Output the (X, Y) coordinate of the center of the cell containing the given text.  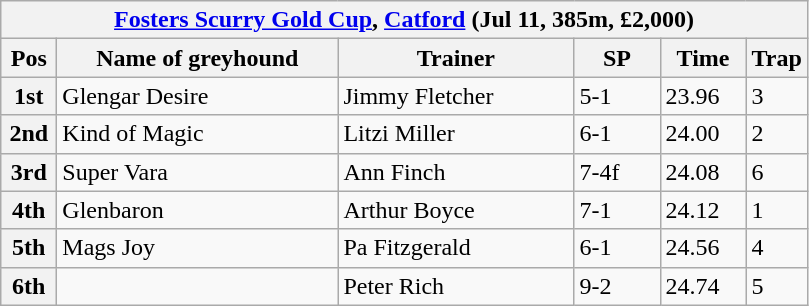
6 (776, 172)
24.74 (703, 286)
3rd (29, 172)
Jimmy Fletcher (456, 96)
Mags Joy (198, 248)
Super Vara (198, 172)
Ann Finch (456, 172)
Arthur Boyce (456, 210)
9-2 (617, 286)
7-1 (617, 210)
4 (776, 248)
1 (776, 210)
Pa Fitzgerald (456, 248)
3 (776, 96)
Name of greyhound (198, 58)
Glengar Desire (198, 96)
Fosters Scurry Gold Cup, Catford (Jul 11, 385m, £2,000) (404, 20)
Trainer (456, 58)
24.56 (703, 248)
5th (29, 248)
Pos (29, 58)
24.12 (703, 210)
5-1 (617, 96)
5 (776, 286)
Trap (776, 58)
Litzi Miller (456, 134)
Kind of Magic (198, 134)
7-4f (617, 172)
24.08 (703, 172)
24.00 (703, 134)
4th (29, 210)
Peter Rich (456, 286)
SP (617, 58)
Time (703, 58)
2 (776, 134)
1st (29, 96)
23.96 (703, 96)
Glenbaron (198, 210)
6th (29, 286)
2nd (29, 134)
